Scan for the cell matching the given text and deliver its [X, Y] coordinate at center. 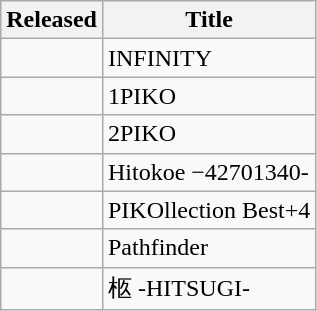
Released [52, 20]
2PIKO [208, 134]
Title [208, 20]
INFINITY [208, 58]
PIKOllection Best+4 [208, 210]
Pathfinder [208, 248]
柩 -HITSUGI- [208, 288]
1PIKO [208, 96]
Hitokoe −42701340- [208, 172]
